For the text-containing cell, return its midpoint in [X, Y] coordinate format. 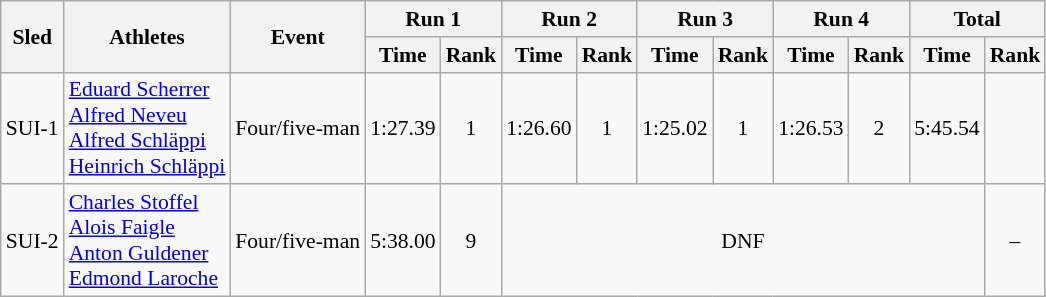
5:38.00 [402, 241]
Run 1 [433, 19]
Run 3 [705, 19]
1:25.02 [674, 128]
1:27.39 [402, 128]
Run 2 [569, 19]
Charles StoffelAlois FaigleAnton GuldenerEdmond Laroche [148, 241]
Event [298, 36]
9 [472, 241]
1:26.53 [810, 128]
Run 4 [841, 19]
SUI-2 [32, 241]
Athletes [148, 36]
– [1016, 241]
5:45.54 [946, 128]
DNF [743, 241]
2 [880, 128]
SUI-1 [32, 128]
1:26.60 [538, 128]
Total [977, 19]
Eduard ScherrerAlfred NeveuAlfred SchläppiHeinrich Schläppi [148, 128]
Sled [32, 36]
